Identify which cell holds the provided text, then report its [x, y] central coordinate. 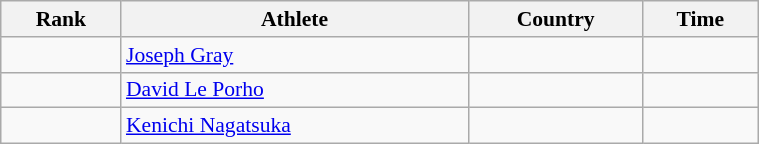
David Le Porho [294, 90]
Rank [61, 19]
Country [556, 19]
Athlete [294, 19]
Kenichi Nagatsuka [294, 126]
Joseph Gray [294, 55]
Time [700, 19]
